Output the (x, y) coordinate of the center of the cell containing the given text.  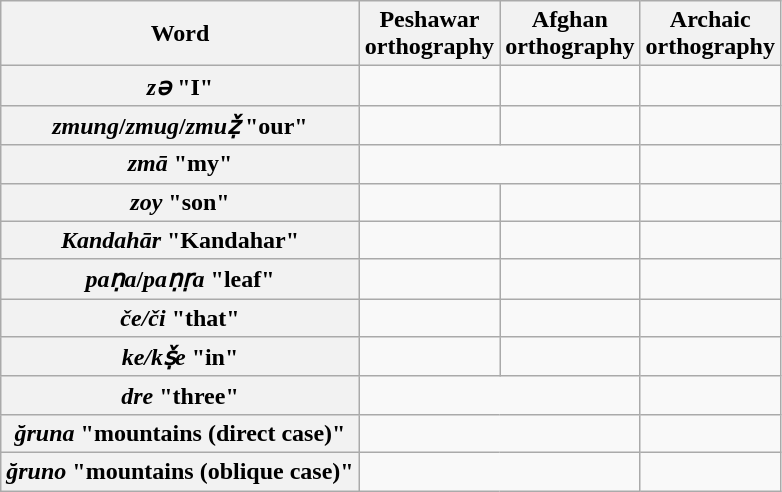
Peshawarorthography (429, 34)
Afghanorthography (570, 34)
paṇa/paṇṛa "leaf" (180, 279)
zoy "son" (180, 202)
zmā "my" (180, 164)
dre "three" (180, 395)
če/či "that" (180, 318)
Word (180, 34)
ğruno "mountains (oblique case)" (180, 471)
ke/kṣ̌e "in" (180, 357)
zә "I" (180, 86)
ğruna "mountains (direct case)" (180, 433)
Kandahār "Kandahar" (180, 240)
zmung/zmug/zmuẓ̌ "our" (180, 125)
Archaicorthography (710, 34)
